Determine the (x, y) coordinate at the center of the cell enclosing the given text.  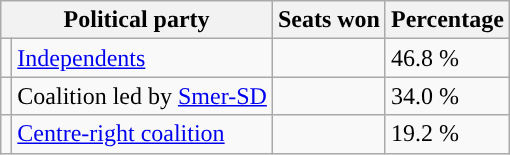
46.8 % (447, 58)
Seats won (328, 20)
19.2 % (447, 134)
Coalition led by Smer-SD (142, 96)
Percentage (447, 20)
Centre-right coalition (142, 134)
Political party (137, 20)
Independents (142, 58)
34.0 % (447, 96)
